Locate the cell with the specified text and output its (x, y) center coordinate. 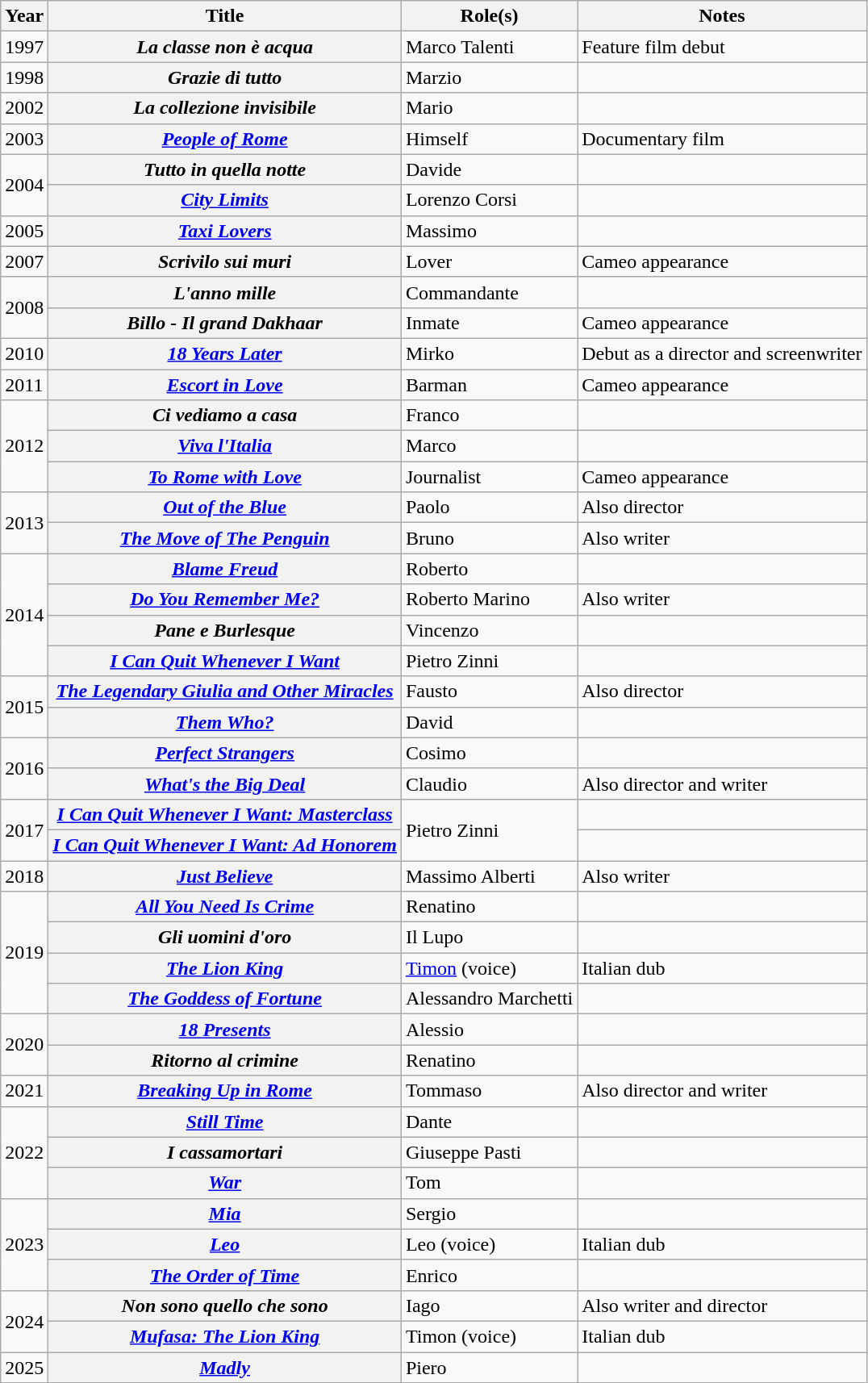
2021 (24, 1091)
Barman (489, 385)
Vincenzo (489, 630)
Gli uomini d'oro (225, 938)
Commandante (489, 292)
Massimo (489, 231)
To Rome with Love (225, 477)
What's the Big Deal (225, 783)
2005 (24, 231)
Non sono quello che sono (225, 1306)
2008 (24, 307)
Marco (489, 446)
Role(s) (489, 16)
1998 (24, 77)
Notes (722, 16)
The Lion King (225, 968)
Tom (489, 1183)
I cassamortari (225, 1152)
Them Who? (225, 722)
L'anno mille (225, 292)
2007 (24, 261)
Iago (489, 1306)
Enrico (489, 1275)
Do You Remember Me? (225, 600)
Lorenzo Corsi (489, 200)
Marco Talenti (489, 47)
The Legendary Giulia and Other Miracles (225, 691)
Claudio (489, 783)
Scrivilo sui muri (225, 261)
Mufasa: The Lion King (225, 1336)
Mia (225, 1214)
Roberto Marino (489, 600)
Massimo Alberti (489, 875)
Marzio (489, 77)
Just Believe (225, 875)
Tutto in quella notte (225, 169)
Fausto (489, 691)
Blame Freud (225, 569)
Grazie di tutto (225, 77)
2024 (24, 1321)
I Can Quit Whenever I Want: Masterclass (225, 814)
Journalist (489, 477)
Alessandro Marchetti (489, 999)
The Order of Time (225, 1275)
2025 (24, 1368)
Title (225, 16)
I Can Quit Whenever I Want (225, 661)
1997 (24, 47)
Mario (489, 108)
Leo (voice) (489, 1244)
Cosimo (489, 753)
Lover (489, 261)
All You Need Is Crime (225, 907)
2012 (24, 446)
War (225, 1183)
18 Presents (225, 1030)
2019 (24, 953)
2022 (24, 1152)
2015 (24, 707)
Piero (489, 1368)
Alessio (489, 1030)
Himself (489, 139)
Taxi Lovers (225, 231)
Escort in Love (225, 385)
Pane e Burlesque (225, 630)
2017 (24, 829)
2023 (24, 1244)
I Can Quit Whenever I Want: Ad Honorem (225, 845)
2013 (24, 523)
2004 (24, 185)
The Move of The Penguin (225, 538)
Debut as a director and screenwriter (722, 353)
2002 (24, 108)
2018 (24, 875)
Viva l'Italia (225, 446)
Mirko (489, 353)
Bruno (489, 538)
Ci vediamo a casa (225, 416)
Tommaso (489, 1091)
2016 (24, 768)
People of Rome (225, 139)
Billo - Il grand Dakhaar (225, 323)
2011 (24, 385)
2014 (24, 615)
2020 (24, 1045)
Year (24, 16)
Feature film debut (722, 47)
Paolo (489, 508)
Sergio (489, 1214)
La classe non è acqua (225, 47)
18 Years Later (225, 353)
Perfect Strangers (225, 753)
Dante (489, 1122)
Documentary film (722, 139)
Still Time (225, 1122)
2003 (24, 139)
Inmate (489, 323)
Roberto (489, 569)
Giuseppe Pasti (489, 1152)
Ritorno al crimine (225, 1060)
Also writer and director (722, 1306)
La collezione invisibile (225, 108)
David (489, 722)
Breaking Up in Rome (225, 1091)
City Limits (225, 200)
Out of the Blue (225, 508)
2010 (24, 353)
Davide (489, 169)
The Goddess of Fortune (225, 999)
Madly (225, 1368)
Franco (489, 416)
Il Lupo (489, 938)
Leo (225, 1244)
